Return [x, y] of the center of cell containing provided text 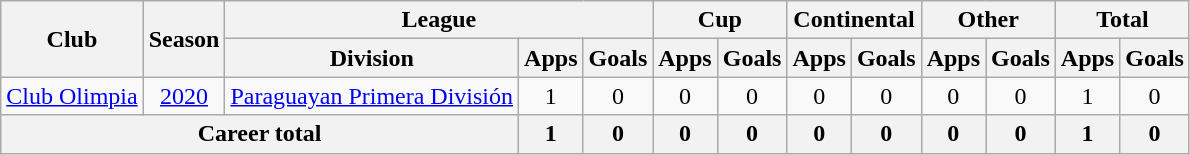
Cup [720, 20]
League [439, 20]
Career total [260, 134]
Division [372, 58]
Continental [854, 20]
Paraguayan Primera División [372, 96]
Club [72, 39]
Other [988, 20]
Club Olimpia [72, 96]
2020 [184, 96]
Season [184, 39]
Total [1122, 20]
